Scan for the cell matching the given text and deliver its [X, Y] coordinate at center. 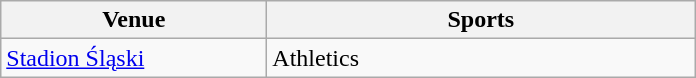
Sports [481, 20]
Venue [134, 20]
Athletics [481, 58]
Stadion Śląski [134, 58]
